Extract the (X, Y) coordinate from the center of the cell holding the provided text.  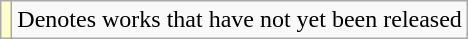
Denotes works that have not yet been released (240, 20)
